For the text-containing cell, return its midpoint in (x, y) coordinate format. 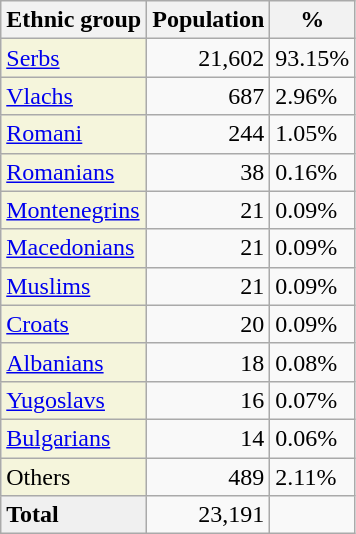
16 (208, 400)
Others (74, 477)
0.16% (312, 172)
Bulgarians (74, 438)
14 (208, 438)
Muslims (74, 286)
244 (208, 134)
Vlachs (74, 96)
Romani (74, 134)
20 (208, 324)
21,602 (208, 58)
Yugoslavs (74, 400)
Albanians (74, 362)
2.11% (312, 477)
18 (208, 362)
23,191 (208, 515)
Croats (74, 324)
Total (74, 515)
2.96% (312, 96)
% (312, 20)
Ethnic group (74, 20)
Macedonians (74, 248)
1.05% (312, 134)
687 (208, 96)
Population (208, 20)
0.08% (312, 362)
93.15% (312, 58)
Romanians (74, 172)
489 (208, 477)
Serbs (74, 58)
0.06% (312, 438)
38 (208, 172)
Montenegrins (74, 210)
0.07% (312, 400)
